For the text-containing cell, return its midpoint in [x, y] coordinate format. 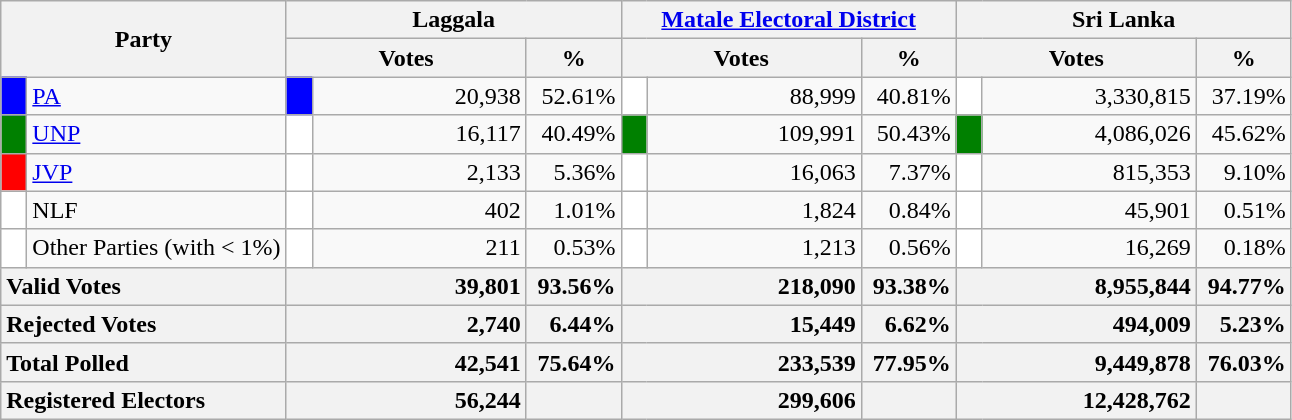
45.62% [1244, 134]
PA [156, 96]
42,541 [406, 362]
76.03% [1244, 362]
0.84% [908, 210]
Laggala [454, 20]
75.64% [574, 362]
16,117 [419, 134]
299,606 [741, 400]
9,449,878 [1076, 362]
77.95% [908, 362]
16,269 [1089, 248]
94.77% [1244, 286]
0.18% [1244, 248]
93.38% [908, 286]
6.62% [908, 324]
0.56% [908, 248]
2,740 [406, 324]
Sri Lanka [1124, 20]
12,428,762 [1076, 400]
40.81% [908, 96]
2,133 [419, 172]
56,244 [406, 400]
37.19% [1244, 96]
1,213 [754, 248]
1.01% [574, 210]
39,801 [406, 286]
20,938 [419, 96]
45,901 [1089, 210]
40.49% [574, 134]
1,824 [754, 210]
0.53% [574, 248]
8,955,844 [1076, 286]
Rejected Votes [144, 324]
15,449 [741, 324]
815,353 [1089, 172]
52.61% [574, 96]
0.51% [1244, 210]
Total Polled [144, 362]
402 [419, 210]
4,086,026 [1089, 134]
Valid Votes [144, 286]
5.36% [574, 172]
211 [419, 248]
7.37% [908, 172]
109,991 [754, 134]
93.56% [574, 286]
5.23% [1244, 324]
16,063 [754, 172]
6.44% [574, 324]
UNP [156, 134]
NLF [156, 210]
Matale Electoral District [788, 20]
3,330,815 [1089, 96]
Party [144, 39]
218,090 [741, 286]
9.10% [1244, 172]
50.43% [908, 134]
494,009 [1076, 324]
88,999 [754, 96]
233,539 [741, 362]
Other Parties (with < 1%) [156, 248]
Registered Electors [144, 400]
JVP [156, 172]
